Find where the given text appears and provide that cell's center as (x, y) coordinate. 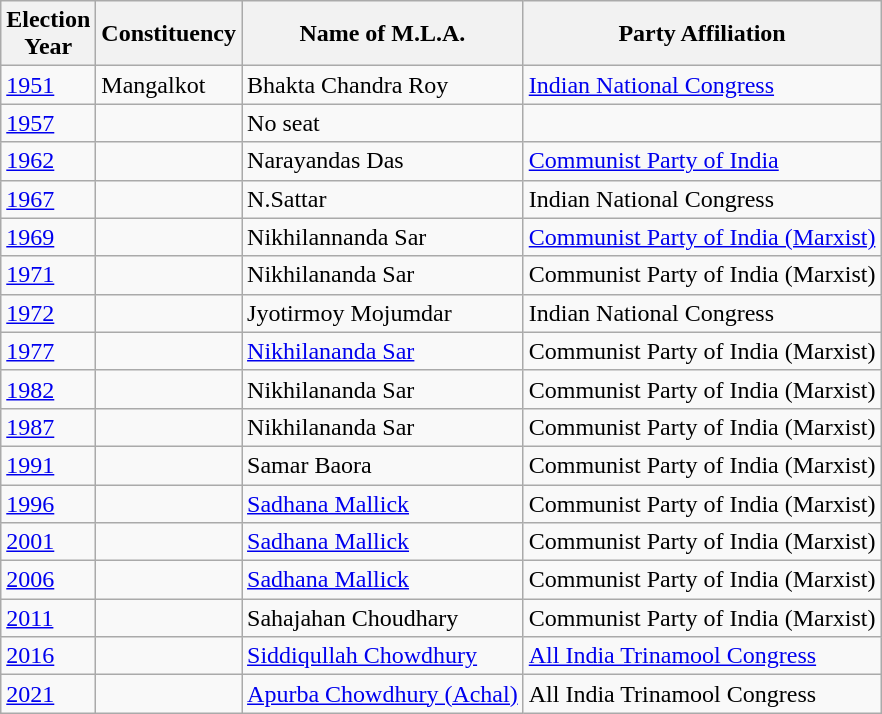
2011 (48, 618)
1962 (48, 161)
2001 (48, 542)
Jyotirmoy Mojumdar (383, 313)
Siddiqullah Chowdhury (383, 656)
N.Sattar (383, 199)
2021 (48, 694)
1987 (48, 427)
1957 (48, 123)
1971 (48, 275)
1991 (48, 465)
1951 (48, 85)
Samar Baora (383, 465)
Communist Party of India (702, 161)
Sahajahan Choudhary (383, 618)
Apurba Chowdhury (Achal) (383, 694)
1967 (48, 199)
1982 (48, 389)
No seat (383, 123)
Party Affiliation (702, 34)
Nikhilannanda Sar (383, 237)
Constituency (169, 34)
1996 (48, 503)
Election Year (48, 34)
2016 (48, 656)
Mangalkot (169, 85)
Name of M.L.A. (383, 34)
Narayandas Das (383, 161)
1969 (48, 237)
Bhakta Chandra Roy (383, 85)
2006 (48, 580)
1972 (48, 313)
1977 (48, 351)
